Capture the cell that displays the provided text and extract its [x, y] central coordinate. 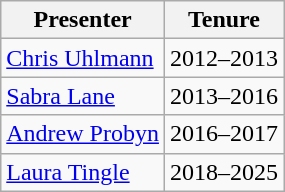
Sabra Lane [83, 96]
Laura Tingle [83, 172]
Presenter [83, 20]
Andrew Probyn [83, 134]
2018–2025 [224, 172]
2012–2013 [224, 58]
Chris Uhlmann [83, 58]
2013–2016 [224, 96]
2016–2017 [224, 134]
Tenure [224, 20]
